Provide the [x, y] coordinate of the cell's center where the given text is located.  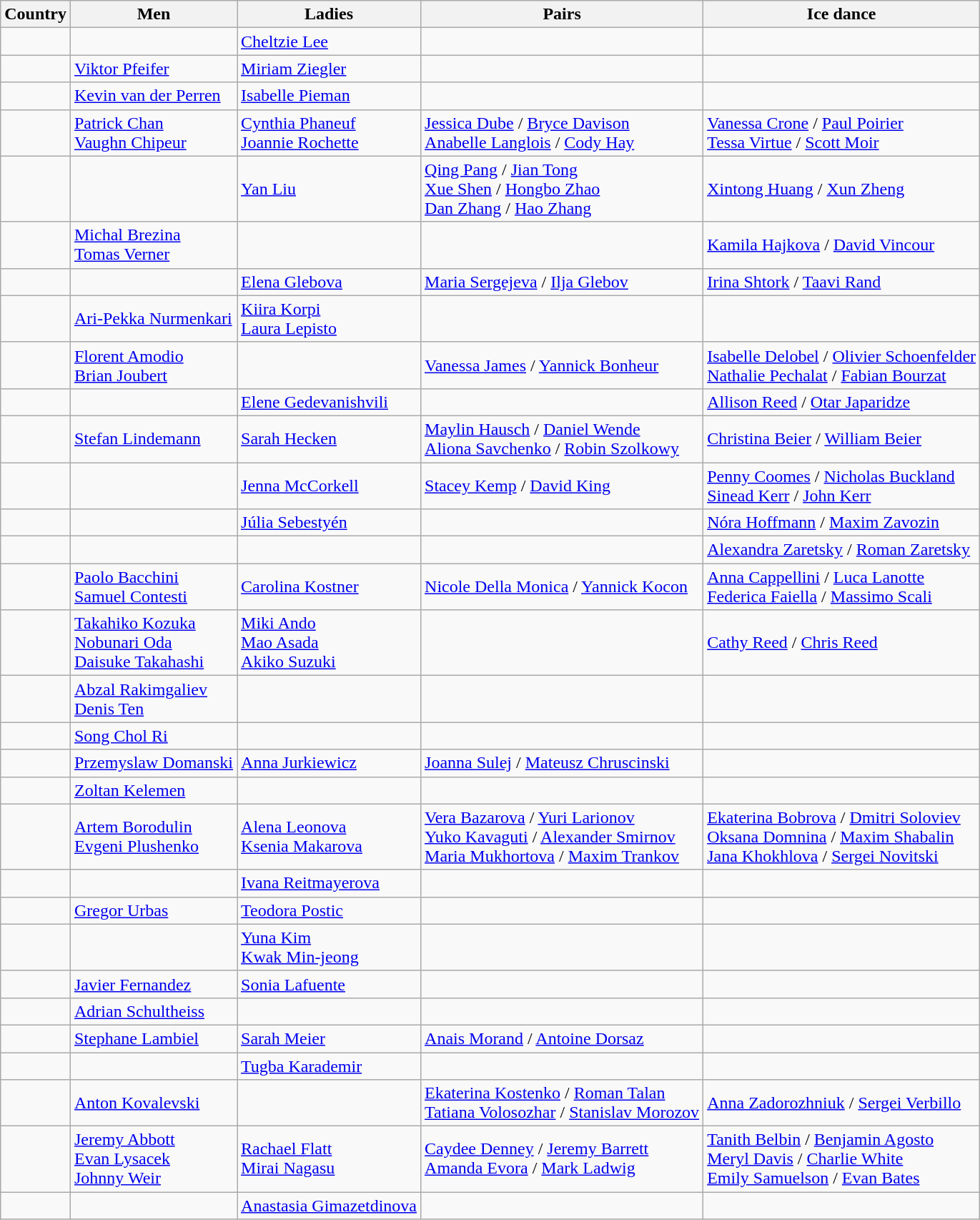
Isabelle Delobel / Olivier Schoenfelder Nathalie Pechalat / Fabian Bourzat [842, 365]
Florent Amodio Brian Joubert [153, 365]
Artem Borodulin Evgeni Plushenko [153, 837]
Isabelle Pieman [329, 96]
Cheltzie Lee [329, 41]
Stefan Lindemann [153, 439]
Elene Gedevanishvili [329, 402]
Sonia Lafuente [329, 984]
Tanith Belbin / Benjamin Agosto Meryl Davis / Charlie White Emily Samuelson / Evan Bates [842, 1159]
Xintong Huang / Xun Zheng [842, 189]
Paolo Bacchini Samuel Contesti [153, 586]
Rachael Flatt Mirai Nagasu [329, 1159]
Abzal Rakimgaliev Denis Ten [153, 699]
Yan Liu [329, 189]
Miriam Ziegler [329, 69]
Miki Ando Mao Asada Akiko Suzuki [329, 643]
Vanessa Crone / Paul Poirier Tessa Virtue / Scott Moir [842, 133]
Maria Sergejeva / Ilja Glebov [562, 282]
Przemyslaw Domanski [153, 763]
Allison Reed / Otar Japaridze [842, 402]
Stephane Lambiel [153, 1038]
Teodora Postic [329, 910]
Júlia Sebestyén [329, 523]
Ivana Reitmayerova [329, 883]
Pairs [562, 14]
Jenna McCorkell [329, 485]
Jessica Dube / Bryce Davison Anabelle Langlois / Cody Hay [562, 133]
Kiira Korpi Laura Lepisto [329, 319]
Sarah Meier [329, 1038]
Caydee Denney / Jeremy Barrett Amanda Evora / Mark Ladwig [562, 1159]
Zoltan Kelemen [153, 790]
Qing Pang / Jian Tong Xue Shen / Hongbo Zhao Dan Zhang / Hao Zhang [562, 189]
Ekaterina Bobrova / Dmitri Soloviev Oksana Domnina / Maxim Shabalin Jana Khokhlova / Sergei Novitski [842, 837]
Song Chol Ri [153, 736]
Vera Bazarova / Yuri Larionov Yuko Kavaguti / Alexander Smirnov Maria Mukhortova / Maxim Trankov [562, 837]
Cathy Reed / Chris Reed [842, 643]
Kevin van der Perren [153, 96]
Ekaterina Kostenko / Roman Talan Tatiana Volosozhar / Stanislav Morozov [562, 1103]
Men [153, 14]
Cynthia Phaneuf Joannie Rochette [329, 133]
Nóra Hoffmann / Maxim Zavozin [842, 523]
Gregor Urbas [153, 910]
Sarah Hecken [329, 439]
Ari-Pekka Nurmenkari [153, 319]
Anais Morand / Antoine Dorsaz [562, 1038]
Anna Cappellini / Luca Lanotte Federica Faiella / Massimo Scali [842, 586]
Elena Glebova [329, 282]
Nicole Della Monica / Yannick Kocon [562, 586]
Viktor Pfeifer [153, 69]
Alena Leonova Ksenia Makarova [329, 837]
Anna Jurkiewicz [329, 763]
Irina Shtork / Taavi Rand [842, 282]
Yuna Kim Kwak Min-jeong [329, 947]
Anna Zadorozhniuk / Sergei Verbillo [842, 1103]
Ice dance [842, 14]
Christina Beier / William Beier [842, 439]
Javier Fernandez [153, 984]
Joanna Sulej / Mateusz Chruscinski [562, 763]
Tugba Karademir [329, 1066]
Adrian Schultheiss [153, 1011]
Vanessa James / Yannick Bonheur [562, 365]
Carolina Kostner [329, 586]
Michal Brezina Tomas Verner [153, 245]
Ladies [329, 14]
Anastasia Gimazetdinova [329, 1206]
Kamila Hajkova / David Vincour [842, 245]
Patrick Chan Vaughn Chipeur [153, 133]
Country [36, 14]
Maylin Hausch / Daniel Wende Aliona Savchenko / Robin Szolkowy [562, 439]
Anton Kovalevski [153, 1103]
Jeremy Abbott Evan Lysacek Johnny Weir [153, 1159]
Penny Coomes / Nicholas Buckland Sinead Kerr / John Kerr [842, 485]
Alexandra Zaretsky / Roman Zaretsky [842, 550]
Stacey Kemp / David King [562, 485]
Takahiko Kozuka Nobunari Oda Daisuke Takahashi [153, 643]
